From the cell containing the given text, extract its center point as (X, Y) coordinate. 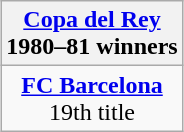
Copa del Rey1980–81 winners (92, 34)
FC Barcelona19th title (92, 98)
